Scan for the cell matching the given text and deliver its (x, y) coordinate at center. 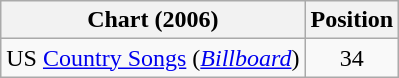
Chart (2006) (153, 20)
US Country Songs (Billboard) (153, 58)
Position (352, 20)
34 (352, 58)
